Capture the cell that displays the provided text and extract its [x, y] central coordinate. 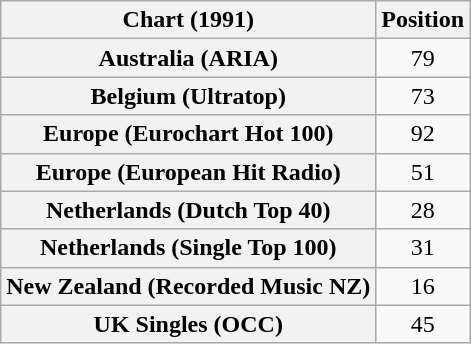
New Zealand (Recorded Music NZ) [188, 286]
31 [423, 248]
28 [423, 210]
Netherlands (Dutch Top 40) [188, 210]
45 [423, 324]
Europe (Eurochart Hot 100) [188, 134]
Position [423, 20]
Australia (ARIA) [188, 58]
51 [423, 172]
UK Singles (OCC) [188, 324]
79 [423, 58]
Chart (1991) [188, 20]
Netherlands (Single Top 100) [188, 248]
Europe (European Hit Radio) [188, 172]
16 [423, 286]
Belgium (Ultratop) [188, 96]
92 [423, 134]
73 [423, 96]
